Pinpoint the cell where the given text exists, returning its (x, y) midpoint coordinate. 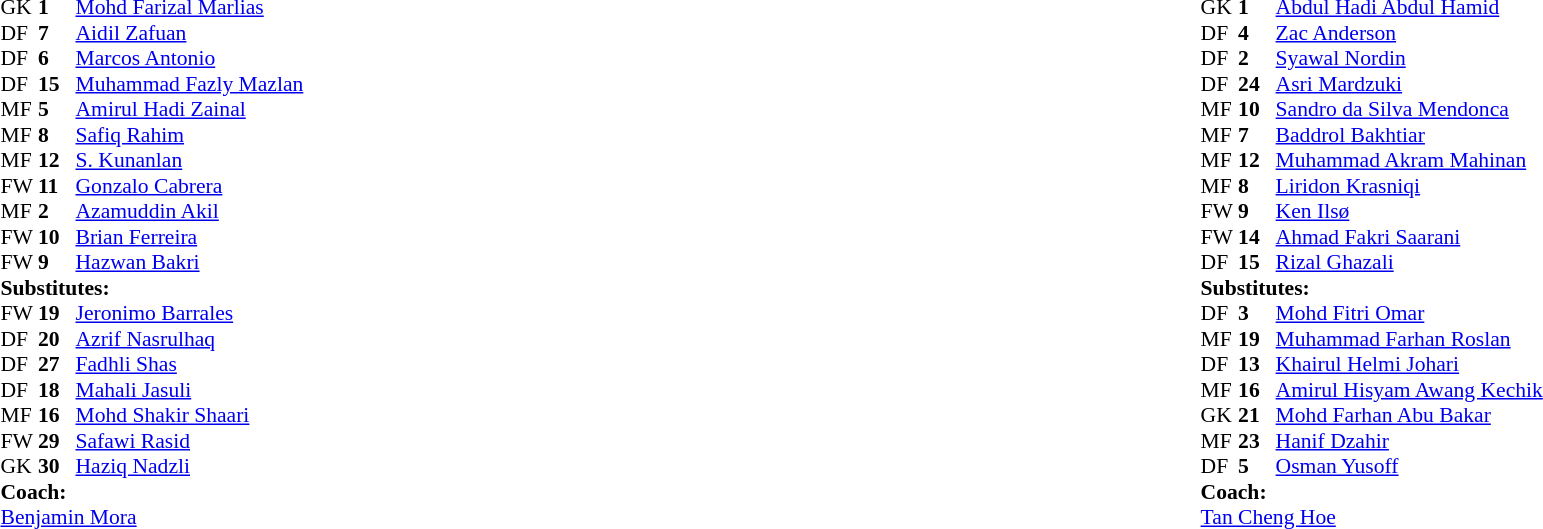
Syawal Nordin (1410, 59)
Azrif Nasrulhaq (190, 339)
23 (1257, 441)
Mahali Jasuli (190, 390)
Safawi Rasid (190, 441)
Khairul Helmi Johari (1410, 365)
Muhammad Fazly Mazlan (190, 84)
Safiq Rahim (190, 135)
Muhammad Farhan Roslan (1410, 339)
Liridon Krasniqi (1410, 186)
Amirul Hadi Zainal (190, 109)
Hazwan Bakri (190, 263)
Baddrol Bakhtiar (1410, 135)
Asri Mardzuki (1410, 84)
Mohd Fitri Omar (1410, 313)
Jeronimo Barrales (190, 313)
Marcos Antonio (190, 59)
Mohd Farhan Abu Bakar (1410, 415)
Zac Anderson (1410, 33)
Aidil Zafuan (190, 33)
24 (1257, 84)
Brian Ferreira (190, 237)
6 (57, 59)
Sandro da Silva Mendonca (1410, 109)
18 (57, 390)
4 (1257, 33)
Mohd Shakir Shaari (190, 415)
3 (1257, 313)
Ahmad Fakri Saarani (1410, 237)
Fadhli Shas (190, 365)
Ken Ilsø (1410, 211)
Gonzalo Cabrera (190, 186)
Muhammad Akram Mahinan (1410, 161)
S. Kunanlan (190, 161)
Amirul Hisyam Awang Kechik (1410, 390)
Hanif Dzahir (1410, 441)
21 (1257, 415)
Haziq Nadzli (190, 467)
20 (57, 339)
27 (57, 365)
11 (57, 186)
Rizal Ghazali (1410, 263)
29 (57, 441)
13 (1257, 365)
14 (1257, 237)
Osman Yusoff (1410, 467)
30 (57, 467)
Azamuddin Akil (190, 211)
